Locate the cell with the specified text and output its (x, y) center coordinate. 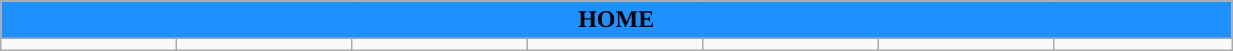
HOME (616, 20)
